Search for the cell housing the specified text and yield its (X, Y) center coordinate. 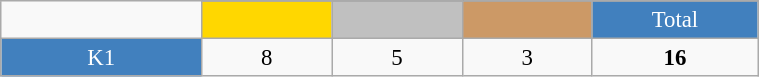
8 (267, 58)
Total (674, 20)
K1 (102, 58)
3 (527, 58)
16 (674, 58)
5 (397, 58)
